From the cell containing the given text, extract its center point as [x, y] coordinate. 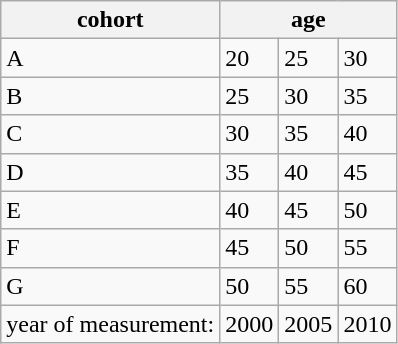
2000 [250, 324]
2010 [368, 324]
G [110, 286]
cohort [110, 20]
B [110, 96]
year of measurement: [110, 324]
A [110, 58]
age [308, 20]
C [110, 134]
60 [368, 286]
D [110, 172]
20 [250, 58]
F [110, 248]
E [110, 210]
2005 [308, 324]
